Detect which cell encompasses the target text, then output its [x, y] center coordinate. 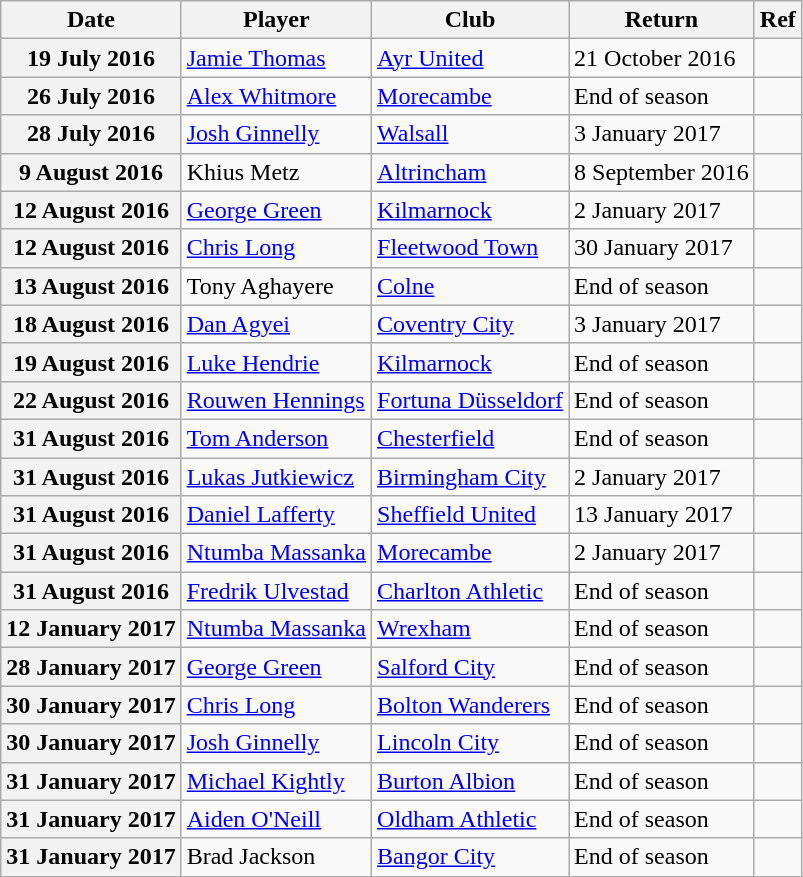
Chesterfield [470, 438]
21 October 2016 [662, 58]
19 July 2016 [91, 58]
28 July 2016 [91, 134]
Club [470, 20]
Return [662, 20]
19 August 2016 [91, 362]
Walsall [470, 134]
Fleetwood Town [470, 248]
Coventry City [470, 324]
Fredrik Ulvestad [276, 591]
Lincoln City [470, 743]
Bangor City [470, 857]
28 January 2017 [91, 667]
Salford City [470, 667]
Fortuna Düsseldorf [470, 400]
Daniel Lafferty [276, 515]
Brad Jackson [276, 857]
Lukas Jutkiewicz [276, 477]
Michael Kightly [276, 781]
Oldham Athletic [470, 819]
Burton Albion [470, 781]
8 September 2016 [662, 172]
Sheffield United [470, 515]
Aiden O'Neill [276, 819]
Birmingham City [470, 477]
Dan Agyei [276, 324]
13 January 2017 [662, 515]
Tom Anderson [276, 438]
Ayr United [470, 58]
Charlton Athletic [470, 591]
26 July 2016 [91, 96]
Luke Hendrie [276, 362]
Rouwen Hennings [276, 400]
Date [91, 20]
Tony Aghayere [276, 286]
18 August 2016 [91, 324]
13 August 2016 [91, 286]
22 August 2016 [91, 400]
Jamie Thomas [276, 58]
Altrincham [470, 172]
12 January 2017 [91, 629]
Ref [778, 20]
Player [276, 20]
Alex Whitmore [276, 96]
Khius Metz [276, 172]
Wrexham [470, 629]
Bolton Wanderers [470, 705]
9 August 2016 [91, 172]
Colne [470, 286]
